Return the (X, Y) coordinate for the center point of the cell that contains the specified text.  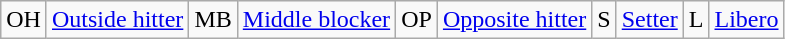
Outside hitter (117, 20)
S (604, 20)
Opposite hitter (514, 20)
Libero (746, 20)
OH (24, 20)
OP (417, 20)
L (696, 20)
Setter (650, 20)
MB (213, 20)
Middle blocker (316, 20)
